Identify which cell holds the provided text, then report its (x, y) central coordinate. 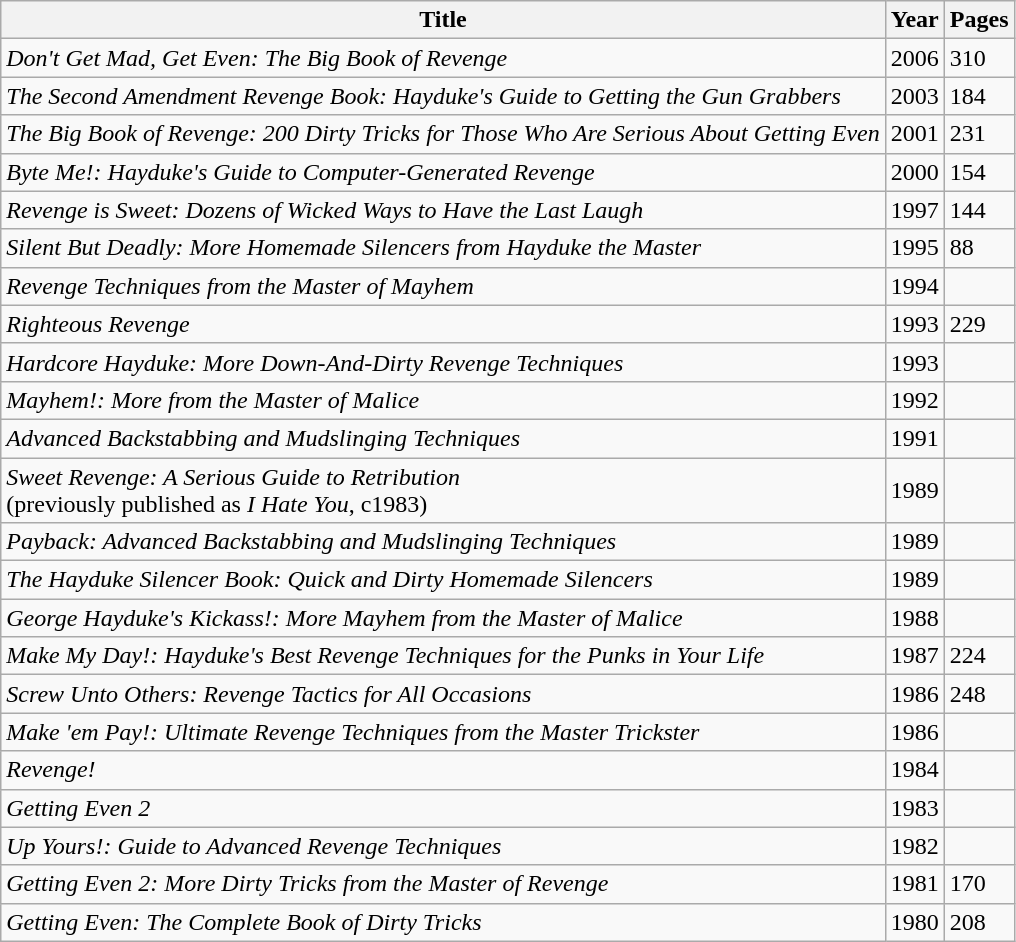
1980 (914, 922)
Make 'em Pay!: Ultimate Revenge Techniques from the Master Trickster (443, 732)
Getting Even 2 (443, 808)
1994 (914, 286)
208 (979, 922)
231 (979, 134)
Revenge! (443, 770)
Byte Me!: Hayduke's Guide to Computer-Generated Revenge (443, 172)
The Second Amendment Revenge Book: Hayduke's Guide to Getting the Gun Grabbers (443, 96)
229 (979, 324)
Silent But Deadly: More Homemade Silencers from Hayduke the Master (443, 248)
Revenge is Sweet: Dozens of Wicked Ways to Have the Last Laugh (443, 210)
1983 (914, 808)
Righteous Revenge (443, 324)
2000 (914, 172)
2003 (914, 96)
1984 (914, 770)
1987 (914, 656)
Advanced Backstabbing and Mudslinging Techniques (443, 438)
The Big Book of Revenge: 200 Dirty Tricks for Those Who Are Serious About Getting Even (443, 134)
Getting Even 2: More Dirty Tricks from the Master of Revenge (443, 884)
184 (979, 96)
Make My Day!: Hayduke's Best Revenge Techniques for the Punks in Your Life (443, 656)
1995 (914, 248)
Pages (979, 20)
Year (914, 20)
248 (979, 694)
Up Yours!: Guide to Advanced Revenge Techniques (443, 846)
224 (979, 656)
Don't Get Mad, Get Even: The Big Book of Revenge (443, 58)
88 (979, 248)
1997 (914, 210)
Payback: Advanced Backstabbing and Mudslinging Techniques (443, 542)
Revenge Techniques from the Master of Mayhem (443, 286)
170 (979, 884)
1992 (914, 400)
Mayhem!: More from the Master of Malice (443, 400)
Sweet Revenge: A Serious Guide to Retribution(previously published as I Hate You, c1983) (443, 490)
George Hayduke's Kickass!: More Mayhem from the Master of Malice (443, 618)
Screw Unto Others: Revenge Tactics for All Occasions (443, 694)
1981 (914, 884)
310 (979, 58)
1991 (914, 438)
154 (979, 172)
2001 (914, 134)
1982 (914, 846)
1988 (914, 618)
The Hayduke Silencer Book: Quick and Dirty Homemade Silencers (443, 580)
2006 (914, 58)
Getting Even: The Complete Book of Dirty Tricks (443, 922)
Title (443, 20)
Hardcore Hayduke: More Down-And-Dirty Revenge Techniques (443, 362)
144 (979, 210)
